Capture the cell that displays the provided text and extract its (X, Y) central coordinate. 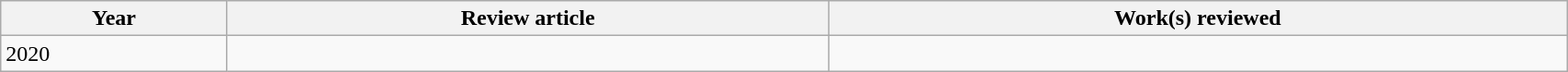
Review article (527, 18)
2020 (114, 54)
Year (114, 18)
Work(s) reviewed (1198, 18)
